Detect which cell encompasses the target text, then output its [X, Y] center coordinate. 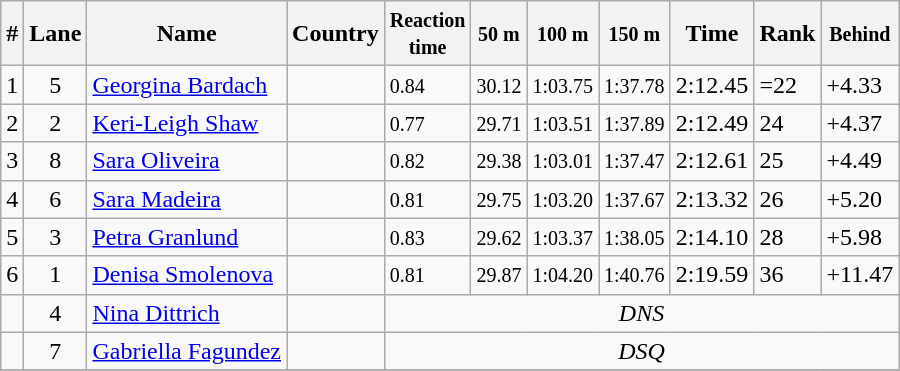
1:38.05 [635, 237]
DSQ [641, 351]
1:03.37 [563, 237]
0.77 [428, 123]
29.71 [499, 123]
Gabriella Fagundez [187, 351]
Time [712, 34]
28 [788, 237]
26 [788, 199]
25 [788, 161]
Sara Oliveira [187, 161]
Rank [788, 34]
2:12.45 [712, 85]
8 [56, 161]
0.84 [428, 85]
Country [336, 34]
1:03.01 [563, 161]
1:37.47 [635, 161]
Nina Dittrich [187, 313]
Lane [56, 34]
29.87 [499, 275]
=22 [788, 85]
29.38 [499, 161]
+5.98 [860, 237]
1:03.51 [563, 123]
+5.20 [860, 199]
Name [187, 34]
30.12 [499, 85]
2:13.32 [712, 199]
+4.49 [860, 161]
1:37.89 [635, 123]
1:03.75 [563, 85]
2:14.10 [712, 237]
Behind [860, 34]
DNS [641, 313]
1:37.78 [635, 85]
2:12.61 [712, 161]
29.62 [499, 237]
1:03.20 [563, 199]
2:12.49 [712, 123]
29.75 [499, 199]
100 m [563, 34]
+4.33 [860, 85]
1:40.76 [635, 275]
0.83 [428, 237]
7 [56, 351]
1:04.20 [563, 275]
+4.37 [860, 123]
# [12, 34]
36 [788, 275]
Reactiontime [428, 34]
Georgina Bardach [187, 85]
Petra Granlund [187, 237]
2:19.59 [712, 275]
1:37.67 [635, 199]
Sara Madeira [187, 199]
+11.47 [860, 275]
Keri-Leigh Shaw [187, 123]
0.82 [428, 161]
Denisa Smolenova [187, 275]
150 m [635, 34]
50 m [499, 34]
24 [788, 123]
